Search for the cell housing the specified text and yield its [X, Y] center coordinate. 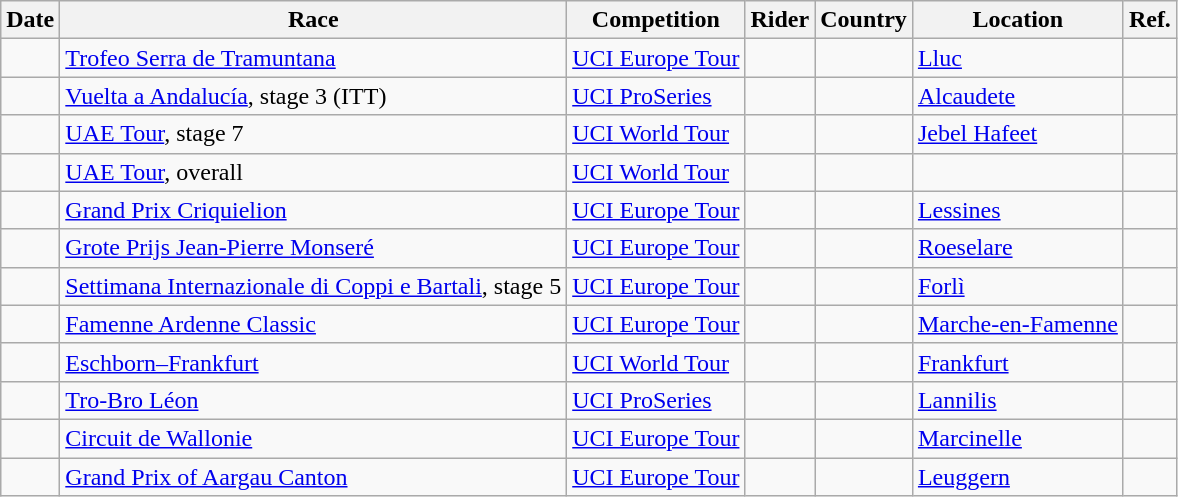
Country [864, 20]
Eschborn–Frankfurt [314, 362]
Famenne Ardenne Classic [314, 324]
Circuit de Wallonie [314, 438]
Forlì [1018, 286]
Race [314, 20]
Location [1018, 20]
Grand Prix of Aargau Canton [314, 477]
Tro-Bro Léon [314, 400]
Roeselare [1018, 248]
Lessines [1018, 210]
Lluc [1018, 58]
Frankfurt [1018, 362]
Trofeo Serra de Tramuntana [314, 58]
Grote Prijs Jean-Pierre Monseré [314, 248]
Settimana Internazionale di Coppi e Bartali, stage 5 [314, 286]
Rider [780, 20]
Grand Prix Criquielion [314, 210]
Marcinelle [1018, 438]
Leuggern [1018, 477]
UAE Tour, stage 7 [314, 134]
Lannilis [1018, 400]
UAE Tour, overall [314, 172]
Date [30, 20]
Ref. [1150, 20]
Marche-en-Famenne [1018, 324]
Jebel Hafeet [1018, 134]
Vuelta a Andalucía, stage 3 (ITT) [314, 96]
Competition [656, 20]
Alcaudete [1018, 96]
